Capture the cell that displays the provided text and extract its (x, y) central coordinate. 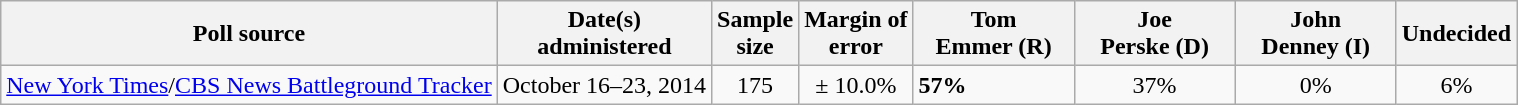
± 10.0% (856, 85)
Poll source (249, 34)
6% (1456, 85)
JoePerske (D) (1154, 34)
Undecided (1456, 34)
37% (1154, 85)
57% (994, 85)
Date(s)administered (604, 34)
175 (756, 85)
Samplesize (756, 34)
Margin oferror (856, 34)
October 16–23, 2014 (604, 85)
New York Times/CBS News Battleground Tracker (249, 85)
0% (1316, 85)
TomEmmer (R) (994, 34)
JohnDenney (I) (1316, 34)
